Pinpoint the cell where the given text exists, returning its [x, y] midpoint coordinate. 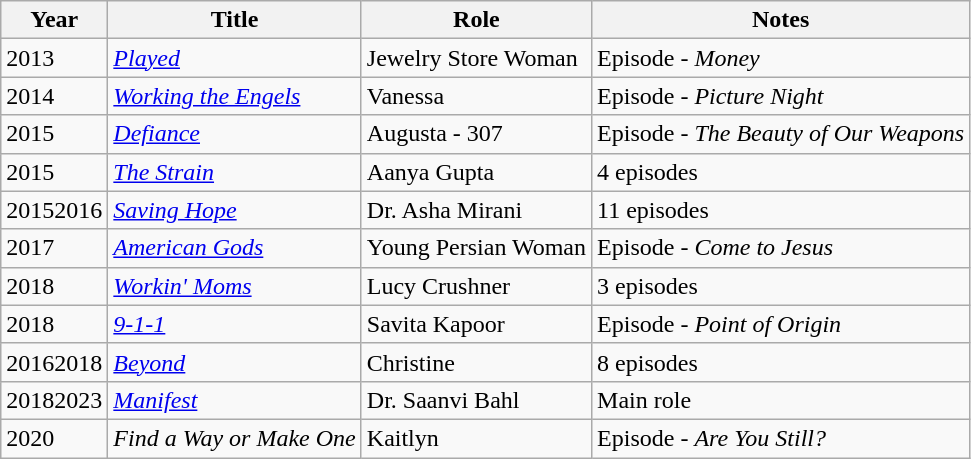
Title [234, 20]
Episode - Money [781, 58]
Notes [781, 20]
11 episodes [781, 210]
Savita Kapoor [476, 324]
Played [234, 58]
Augusta - 307 [476, 134]
Workin' Moms [234, 286]
The Strain [234, 172]
American Gods [234, 248]
Manifest [234, 400]
Vanessa [476, 96]
Lucy Crushner [476, 286]
8 episodes [781, 362]
3 episodes [781, 286]
Defiance [234, 134]
Working the Engels [234, 96]
Episode - Are You Still? [781, 438]
Aanya Gupta [476, 172]
4 episodes [781, 172]
Beyond [234, 362]
Jewelry Store Woman [476, 58]
Find a Way or Make One [234, 438]
20152016 [54, 210]
Christine [476, 362]
Episode - Picture Night [781, 96]
Kaitlyn [476, 438]
Saving Hope [234, 210]
Episode - The Beauty of Our Weapons [781, 134]
Dr. Saanvi Bahl [476, 400]
Main role [781, 400]
Year [54, 20]
Young Persian Woman [476, 248]
2017 [54, 248]
Dr. Asha Mirani [476, 210]
Episode - Point of Origin [781, 324]
20162018 [54, 362]
2020 [54, 438]
2014 [54, 96]
2013 [54, 58]
Episode - Come to Jesus [781, 248]
9-1-1 [234, 324]
20182023 [54, 400]
Role [476, 20]
